Determine the (X, Y) coordinate at the center of the cell enclosing the given text.  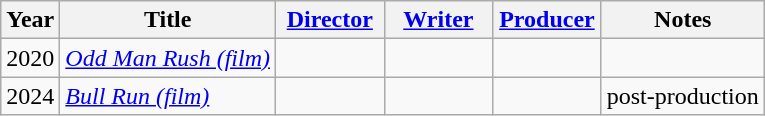
Odd Man Rush (film) (168, 58)
Producer (548, 20)
2024 (30, 96)
Notes (682, 20)
Bull Run (film) (168, 96)
Director (330, 20)
Title (168, 20)
Year (30, 20)
Writer (438, 20)
post-production (682, 96)
2020 (30, 58)
